Extract the [X, Y] coordinate from the center of the cell holding the provided text.  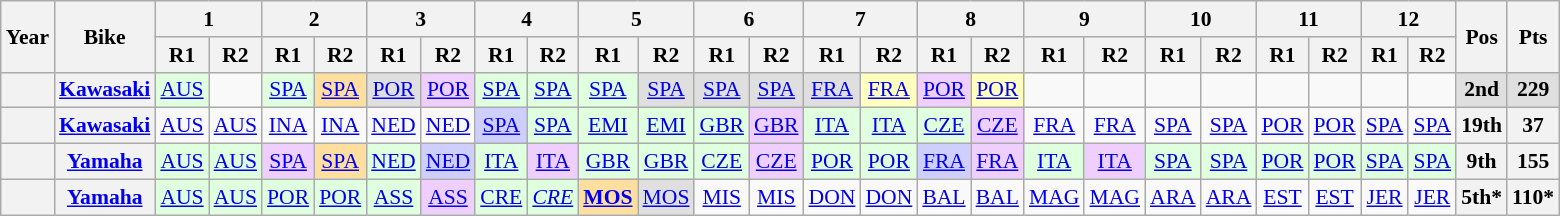
37 [1533, 126]
5th* [1482, 197]
12 [1408, 19]
Pos [1482, 36]
5 [636, 19]
2 [314, 19]
9th [1482, 162]
Bike [104, 36]
3 [420, 19]
229 [1533, 90]
1 [208, 19]
6 [748, 19]
155 [1533, 162]
9 [1084, 19]
11 [1308, 19]
Year [28, 36]
10 [1200, 19]
19th [1482, 126]
7 [861, 19]
Pts [1533, 36]
2nd [1482, 90]
4 [526, 19]
110* [1533, 197]
8 [970, 19]
